Pinpoint the cell where the given text exists, returning its [x, y] midpoint coordinate. 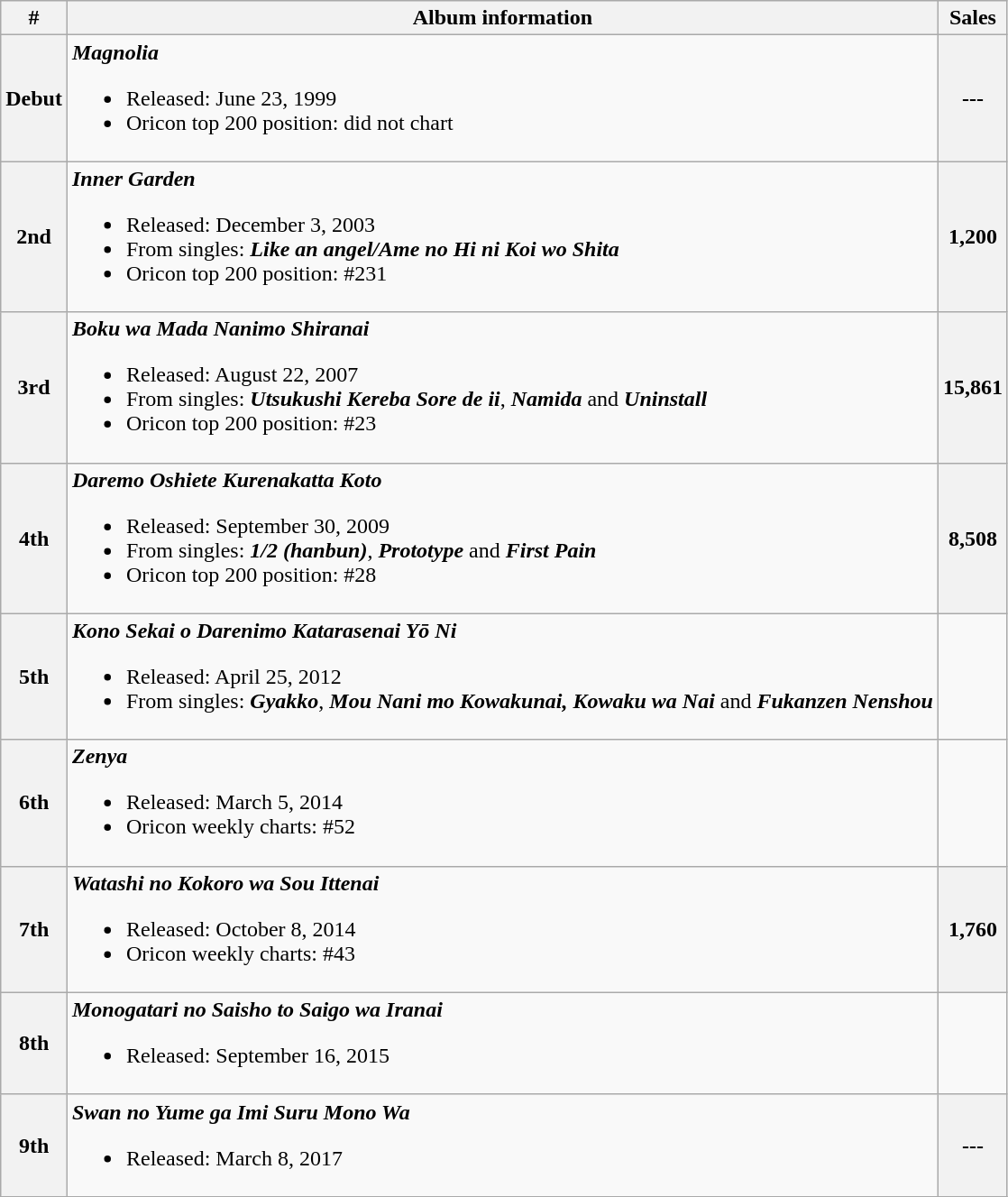
1,760 [972, 929]
6th [34, 803]
Boku wa Mada Nanimo ShiranaiReleased: August 22, 2007From singles: Utsukushi Kereba Sore de ii, Namida and UninstallOricon top 200 position: #23 [502, 388]
4th [34, 538]
Debut [34, 98]
3rd [34, 388]
15,861 [972, 388]
2nd [34, 236]
Watashi no Kokoro wa Sou IttenaiReleased: October 8, 2014Oricon weekly charts: #43 [502, 929]
1,200 [972, 236]
Swan no Yume ga Imi Suru Mono WaReleased: March 8, 2017 [502, 1146]
8,508 [972, 538]
Sales [972, 18]
Monogatari no Saisho to Saigo wa IranaiReleased: September 16, 2015 [502, 1043]
5th [34, 677]
ZenyaReleased: March 5, 2014Oricon weekly charts: #52 [502, 803]
9th [34, 1146]
Inner GardenReleased: December 3, 2003From singles: Like an angel/Ame no Hi ni Koi wo ShitaOricon top 200 position: #231 [502, 236]
MagnoliaReleased: June 23, 1999Oricon top 200 position: did not chart [502, 98]
7th [34, 929]
8th [34, 1043]
Album information [502, 18]
Daremo Oshiete Kurenakatta KotoReleased: September 30, 2009From singles: 1/2 (hanbun), Prototype and First PainOricon top 200 position: #28 [502, 538]
# [34, 18]
Kono Sekai o Darenimo Katarasenai Yō NiReleased: April 25, 2012From singles: Gyakko, Mou Nani mo Kowakunai, Kowaku wa Nai and Fukanzen Nenshou [502, 677]
